For the text-containing cell, return its midpoint in [x, y] coordinate format. 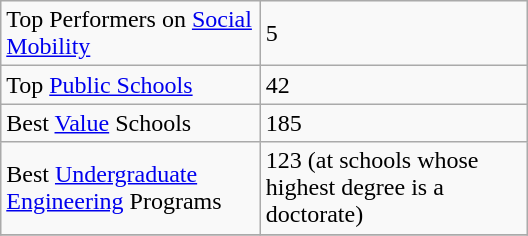
Best Value Schools [131, 123]
5 [394, 34]
Top Public Schools [131, 85]
Top Performers on Social Mobility [131, 34]
42 [394, 85]
185 [394, 123]
Best Undergraduate Engineering Programs [131, 188]
123 (at schools whose highest degree is a doctorate) [394, 188]
